Pinpoint the cell where the given text exists, returning its [X, Y] midpoint coordinate. 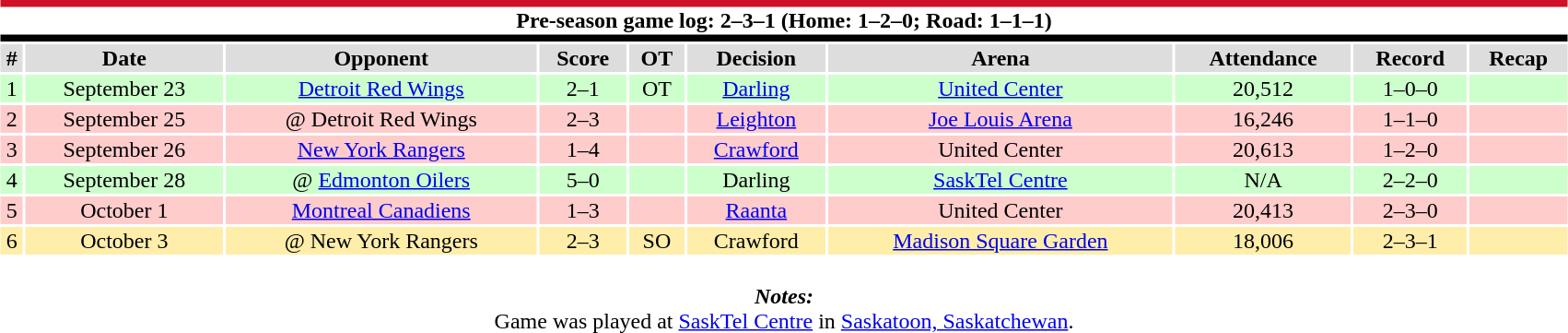
2–3–0 [1410, 210]
Joe Louis Arena [1000, 119]
# [12, 58]
September 26 [125, 149]
16,246 [1263, 119]
Opponent [381, 58]
1–0–0 [1410, 89]
5–0 [582, 180]
Score [582, 58]
Montreal Canadiens [381, 210]
1–4 [582, 149]
2 [12, 119]
5 [12, 210]
3 [12, 149]
Madison Square Garden [1000, 241]
Date [125, 58]
SaskTel Centre [1000, 180]
Attendance [1263, 58]
6 [12, 241]
Raanta [756, 210]
Recap [1518, 58]
Pre-season game log: 2–3–1 (Home: 1–2–0; Road: 1–1–1) [784, 20]
September 23 [125, 89]
October 3 [125, 241]
1–1–0 [1410, 119]
18,006 [1263, 241]
New York Rangers [381, 149]
N/A [1263, 180]
@ New York Rangers [381, 241]
October 1 [125, 210]
1–3 [582, 210]
1–2–0 [1410, 149]
1 [12, 89]
Decision [756, 58]
@ Detroit Red Wings [381, 119]
20,512 [1263, 89]
Detroit Red Wings [381, 89]
20,413 [1263, 210]
20,613 [1263, 149]
September 25 [125, 119]
Leighton [756, 119]
September 28 [125, 180]
Record [1410, 58]
2–3–1 [1410, 241]
Arena [1000, 58]
@ Edmonton Oilers [381, 180]
2–1 [582, 89]
4 [12, 180]
SO [657, 241]
2–2–0 [1410, 180]
